Locate the cell with the specified text and output its (x, y) center coordinate. 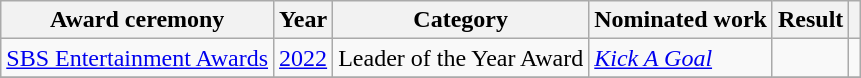
SBS Entertainment Awards (138, 58)
Category (461, 20)
2022 (304, 58)
Kick A Goal (681, 58)
Nominated work (681, 20)
Year (304, 20)
Leader of the Year Award (461, 58)
Result (810, 20)
Award ceremony (138, 20)
